Output the [x, y] coordinate of the center of the cell containing the given text.  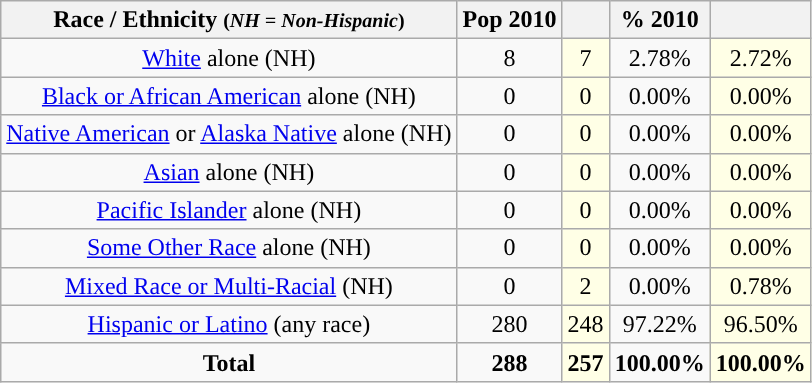
280 [510, 324]
% 2010 [660, 20]
Total [229, 362]
97.22% [660, 324]
2.72% [760, 58]
257 [586, 362]
0.78% [760, 286]
2.78% [660, 58]
8 [510, 58]
96.50% [760, 324]
Some Other Race alone (NH) [229, 248]
7 [586, 58]
White alone (NH) [229, 58]
Hispanic or Latino (any race) [229, 324]
288 [510, 362]
Pacific Islander alone (NH) [229, 210]
Mixed Race or Multi-Racial (NH) [229, 286]
2 [586, 286]
Asian alone (NH) [229, 172]
Black or African American alone (NH) [229, 96]
Pop 2010 [510, 20]
Race / Ethnicity (NH = Non-Hispanic) [229, 20]
Native American or Alaska Native alone (NH) [229, 134]
248 [586, 324]
